Determine the [X, Y] coordinate at the center of the cell enclosing the given text.  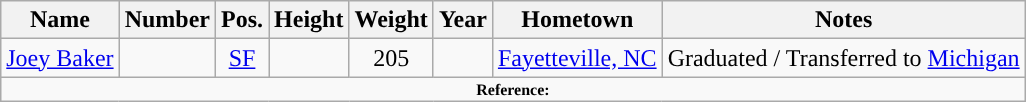
Number [167, 20]
Fayetteville, NC [577, 58]
Year [462, 20]
205 [391, 58]
Graduated / Transferred to Michigan [844, 58]
Pos. [242, 20]
Weight [391, 20]
SF [242, 58]
Reference: [513, 89]
Joey Baker [60, 58]
Name [60, 20]
Notes [844, 20]
Hometown [577, 20]
Height [309, 20]
